Capture the cell that displays the provided text and extract its (x, y) central coordinate. 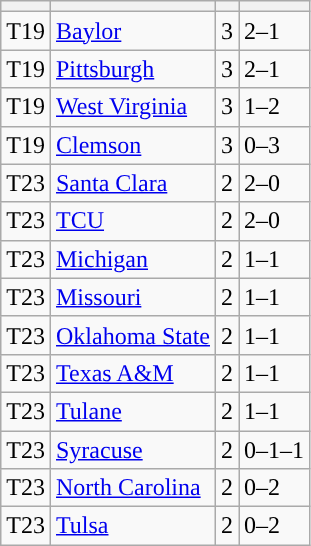
Pittsburgh (132, 69)
1–2 (274, 107)
North Carolina (132, 488)
West Virginia (132, 107)
0–3 (274, 145)
Missouri (132, 297)
Santa Clara (132, 183)
Michigan (132, 259)
Tulane (132, 411)
Clemson (132, 145)
Syracuse (132, 449)
Texas A&M (132, 373)
0–1–1 (274, 449)
Oklahoma State (132, 335)
TCU (132, 221)
Baylor (132, 31)
Tulsa (132, 526)
